Provide the (x, y) coordinate of the cell's center where the given text is located.  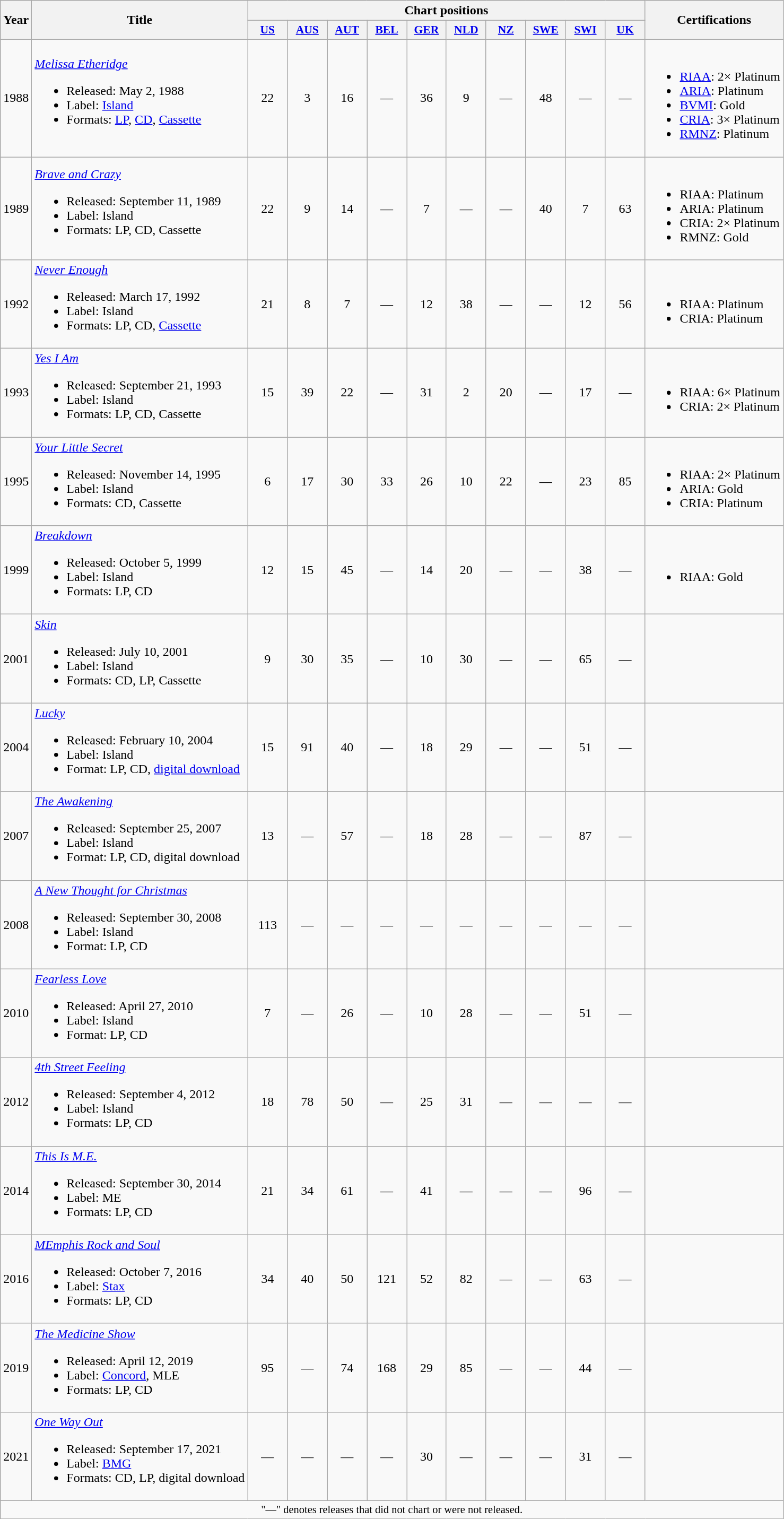
This Is M.E.Released: September 30, 2014Label: MEFormats: LP, CD (140, 1191)
2012 (16, 1101)
82 (466, 1279)
78 (308, 1101)
Certifications (714, 20)
41 (426, 1191)
RIAA: PlatinumARIA: PlatinumCRIA: 2× PlatinumRMNZ: Gold (714, 209)
45 (347, 570)
2014 (16, 1191)
2019 (16, 1368)
MEmphis Rock and SoulReleased: October 7, 2016Label: StaxFormats: LP, CD (140, 1279)
BEL (387, 30)
121 (387, 1279)
A New Thought for ChristmasReleased: September 30, 2008Label: IslandFormat: LP, CD (140, 924)
Yes I AmReleased: September 21, 1993Label: IslandFormats: LP, CD, Cassette (140, 393)
2021 (16, 1456)
57 (347, 836)
35 (347, 659)
91 (308, 747)
8 (308, 305)
13 (267, 836)
"—" denotes releases that did not chart or were not released. (392, 1509)
AUT (347, 30)
48 (545, 98)
4th Street FeelingReleased: September 4, 2012Label: IslandFormats: LP, CD (140, 1101)
RIAA: 2× PlatinumARIA: PlatinumBVMI: GoldCRIA: 3× PlatinumRMNZ: Platinum (714, 98)
168 (387, 1368)
25 (426, 1101)
39 (308, 393)
Fearless LoveReleased: April 27, 2010Label: IslandFormat: LP, CD (140, 1013)
61 (347, 1191)
6 (267, 482)
44 (586, 1368)
LuckyReleased: February 10, 2004Label: IslandFormat: LP, CD, digital download (140, 747)
SWI (586, 30)
87 (586, 836)
3 (308, 98)
SkinReleased: July 10, 2001Label: IslandFormats: CD, LP, Cassette (140, 659)
US (267, 30)
UK (625, 30)
23 (586, 482)
2007 (16, 836)
1992 (16, 305)
36 (426, 98)
1989 (16, 209)
Year (16, 20)
16 (347, 98)
2008 (16, 924)
1999 (16, 570)
Your Little SecretReleased: November 14, 1995Label: IslandFormats: CD, Cassette (140, 482)
33 (387, 482)
113 (267, 924)
1993 (16, 393)
RIAA: PlatinumCRIA: Platinum (714, 305)
2004 (16, 747)
2010 (16, 1013)
96 (586, 1191)
2001 (16, 659)
BreakdownReleased: October 5, 1999Label: IslandFormats: LP, CD (140, 570)
1995 (16, 482)
2 (466, 393)
74 (347, 1368)
Melissa EtheridgeReleased: May 2, 1988Label: IslandFormats: LP, CD, Cassette (140, 98)
1988 (16, 98)
The AwakeningReleased: September 25, 2007Label: IslandFormat: LP, CD, digital download (140, 836)
NLD (466, 30)
Never EnoughReleased: March 17, 1992Label: IslandFormats: LP, CD, Cassette (140, 305)
SWE (545, 30)
AUS (308, 30)
One Way OutReleased: September 17, 2021Label: BMGFormats: CD, LP, digital download (140, 1456)
NZ (506, 30)
GER (426, 30)
2016 (16, 1279)
56 (625, 305)
Title (140, 20)
The Medicine ShowReleased: April 12, 2019Label: Concord, MLEFormats: LP, CD (140, 1368)
95 (267, 1368)
RIAA: 6× PlatinumCRIA: 2× Platinum (714, 393)
RIAA: 2× PlatinumARIA: GoldCRIA: Platinum (714, 482)
Brave and CrazyReleased: September 11, 1989Label: IslandFormats: LP, CD, Cassette (140, 209)
RIAA: Gold (714, 570)
65 (586, 659)
52 (426, 1279)
Chart positions (447, 11)
